Capture the cell that displays the provided text and extract its (x, y) central coordinate. 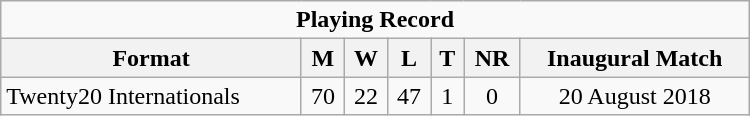
20 August 2018 (634, 96)
NR (492, 58)
70 (322, 96)
22 (366, 96)
Format (152, 58)
L (410, 58)
M (322, 58)
T (448, 58)
Twenty20 Internationals (152, 96)
Playing Record (375, 20)
47 (410, 96)
Inaugural Match (634, 58)
0 (492, 96)
W (366, 58)
1 (448, 96)
